Pinpoint the cell where the given text exists, returning its (X, Y) midpoint coordinate. 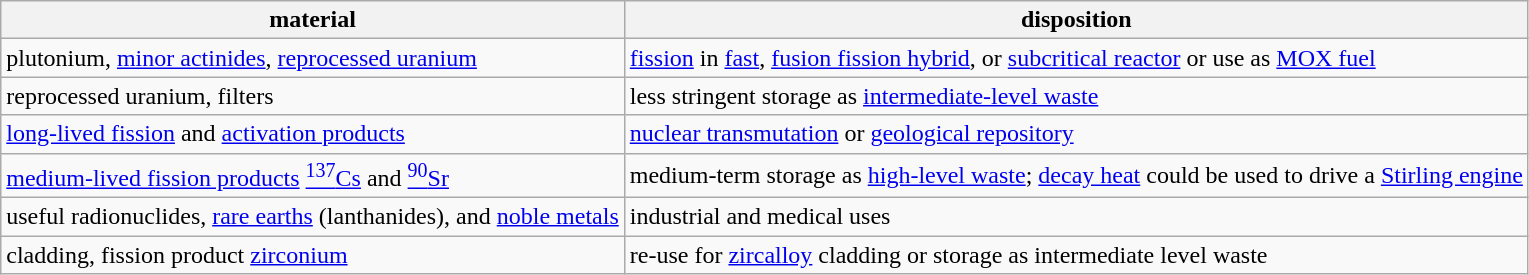
medium-term storage as high-level waste; decay heat could be used to drive a Stirling engine (1076, 176)
fission in fast, fusion fission hybrid, or subcritical reactor or use as MOX fuel (1076, 58)
re-use for zircalloy cladding or storage as intermediate level waste (1076, 255)
reprocessed uranium, filters (313, 96)
long-lived fission and activation products (313, 134)
useful radionuclides, rare earths (lanthanides), and noble metals (313, 217)
medium-lived fission products 137Cs and 90Sr (313, 176)
less stringent storage as intermediate-level waste (1076, 96)
plutonium, minor actinides, reprocessed uranium (313, 58)
industrial and medical uses (1076, 217)
material (313, 20)
cladding, fission product zirconium (313, 255)
nuclear transmutation or geological repository (1076, 134)
disposition (1076, 20)
